Determine the [x, y] coordinate at the center of the cell enclosing the given text.  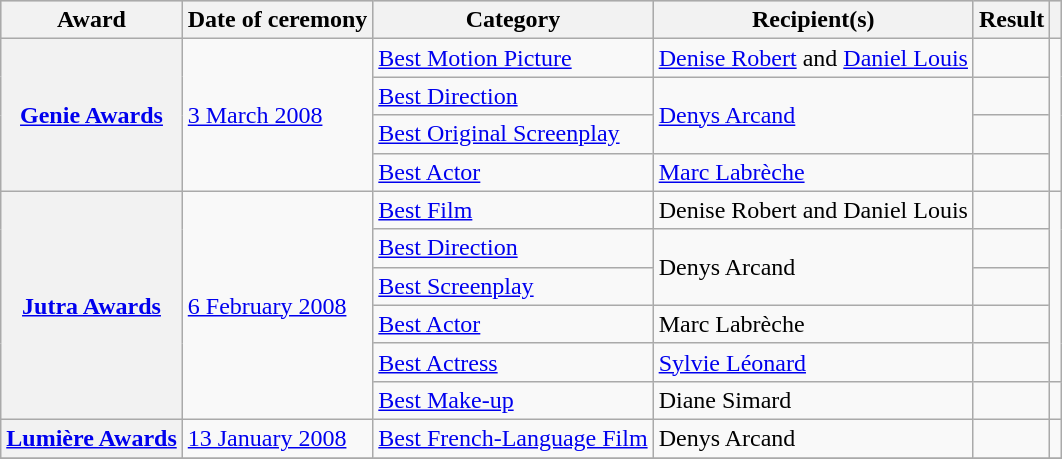
Date of ceremony [278, 20]
Genie Awards [92, 115]
Jutra Awards [92, 305]
Lumière Awards [92, 438]
Award [92, 20]
6 February 2008 [278, 305]
Best Make-up [513, 400]
Best Screenplay [513, 286]
Best Original Screenplay [513, 134]
Diane Simard [813, 400]
Best Actress [513, 362]
Best French-Language Film [513, 438]
Recipient(s) [813, 20]
3 March 2008 [278, 115]
Sylvie Léonard [813, 362]
13 January 2008 [278, 438]
Result [1011, 20]
Best Motion Picture [513, 58]
Category [513, 20]
Best Film [513, 210]
